For the text-containing cell, return its midpoint in (X, Y) coordinate format. 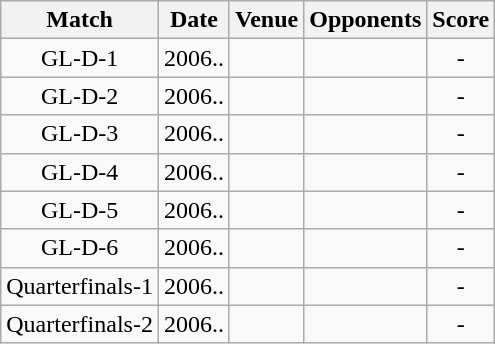
GL-D-1 (80, 58)
Score (461, 20)
GL-D-6 (80, 248)
Quarterfinals-1 (80, 286)
Match (80, 20)
Date (194, 20)
Venue (266, 20)
GL-D-4 (80, 172)
GL-D-2 (80, 96)
GL-D-3 (80, 134)
Opponents (366, 20)
GL-D-5 (80, 210)
Quarterfinals-2 (80, 324)
